Scan for the cell matching the given text and deliver its (X, Y) coordinate at center. 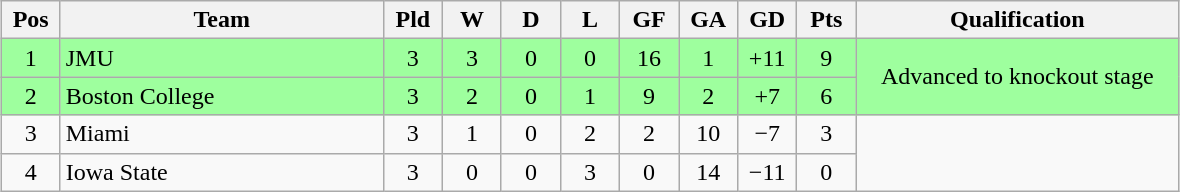
−7 (768, 134)
+11 (768, 58)
JMU (222, 58)
+7 (768, 96)
10 (708, 134)
Pts (826, 20)
L (590, 20)
Qualification (1018, 20)
Advanced to knockout stage (1018, 77)
D (530, 20)
Miami (222, 134)
Team (222, 20)
Pld (412, 20)
16 (650, 58)
GD (768, 20)
Boston College (222, 96)
Iowa State (222, 172)
6 (826, 96)
GA (708, 20)
14 (708, 172)
4 (30, 172)
−11 (768, 172)
GF (650, 20)
W (472, 20)
Pos (30, 20)
